Locate the cell with the specified text and output its [X, Y] center coordinate. 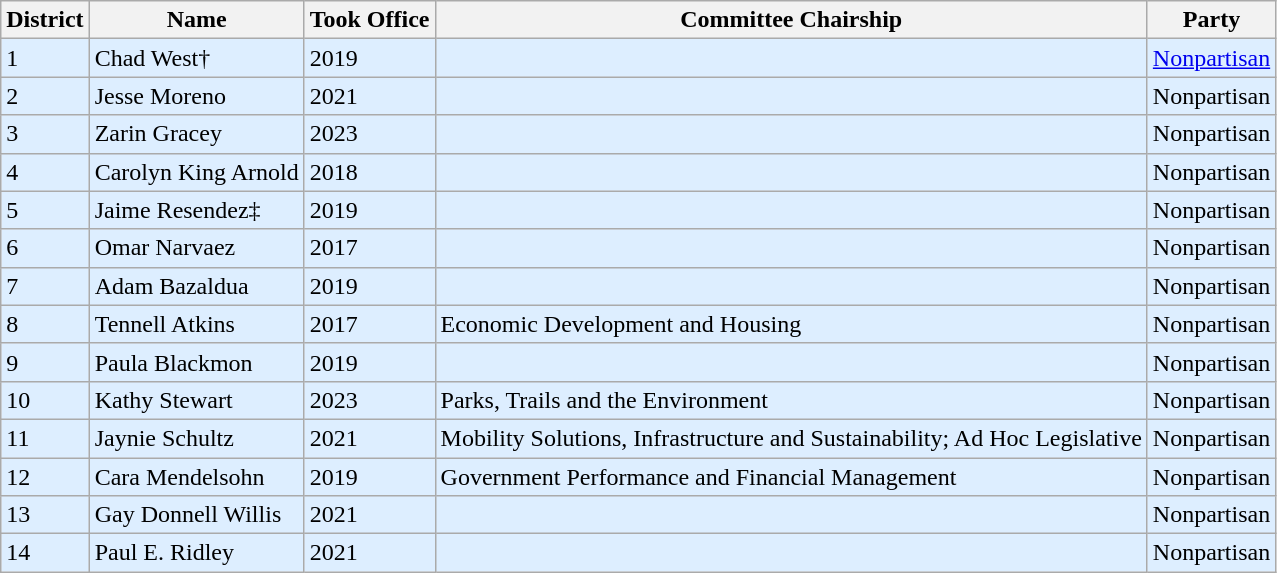
8 [45, 324]
4 [45, 172]
Chad West† [196, 58]
5 [45, 210]
12 [45, 477]
Omar Narvaez [196, 248]
11 [45, 438]
13 [45, 515]
Jaime Resendez‡ [196, 210]
7 [45, 286]
2 [45, 96]
Name [196, 20]
10 [45, 400]
Cara Mendelsohn [196, 477]
Party [1211, 20]
Took Office [370, 20]
Committee Chairship [791, 20]
Mobility Solutions, Infrastructure and Sustainability; Ad Hoc Legislative [791, 438]
14 [45, 553]
3 [45, 134]
Paul E. Ridley [196, 553]
Jaynie Schultz [196, 438]
6 [45, 248]
Parks, Trails and the Environment [791, 400]
1 [45, 58]
Government Performance and Financial Management [791, 477]
Zarin Gracey [196, 134]
Tennell Atkins [196, 324]
Gay Donnell Willis [196, 515]
Paula Blackmon [196, 362]
Jesse Moreno [196, 96]
Economic Development and Housing [791, 324]
Adam Bazaldua [196, 286]
9 [45, 362]
District [45, 20]
2018 [370, 172]
Carolyn King Arnold [196, 172]
Kathy Stewart [196, 400]
